Find where the given text appears and provide that cell's center as [x, y] coordinate. 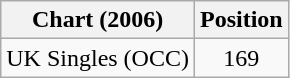
UK Singles (OCC) [98, 58]
Position [241, 20]
169 [241, 58]
Chart (2006) [98, 20]
